Search for the cell housing the specified text and yield its [X, Y] center coordinate. 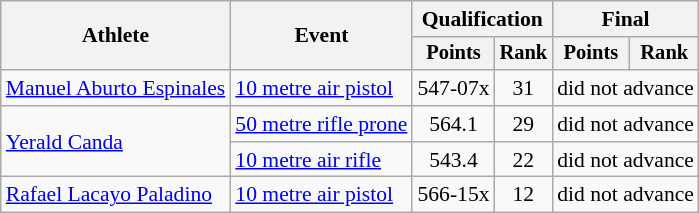
50 metre rifle prone [321, 124]
Final [626, 19]
543.4 [453, 160]
10 metre air rifle [321, 160]
Qualification [482, 19]
566-15x [453, 195]
Manuel Aburto Espinales [116, 88]
547-07x [453, 88]
564.1 [453, 124]
31 [524, 88]
Yerald Canda [116, 142]
Athlete [116, 36]
22 [524, 160]
Event [321, 36]
Rafael Lacayo Paladino [116, 195]
29 [524, 124]
12 [524, 195]
